For the text-containing cell, return its midpoint in (X, Y) coordinate format. 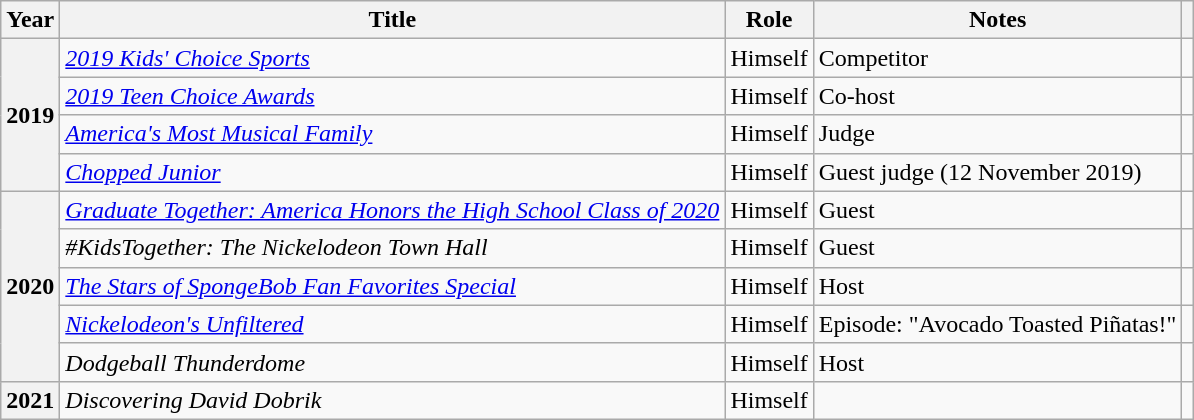
#KidsTogether: The Nickelodeon Town Hall (392, 248)
Discovering David Dobrik (392, 400)
The Stars of SpongeBob Fan Favorites Special (392, 286)
Dodgeball Thunderdome (392, 362)
Competitor (998, 58)
Role (769, 20)
Chopped Junior (392, 172)
Year (30, 20)
Graduate Together: America Honors the High School Class of 2020 (392, 210)
Notes (998, 20)
Title (392, 20)
Guest judge (12 November 2019) (998, 172)
2021 (30, 400)
Nickelodeon's Unfiltered (392, 324)
America's Most Musical Family (392, 134)
2019 Kids' Choice Sports (392, 58)
2019 (30, 115)
Judge (998, 134)
2020 (30, 286)
2019 Teen Choice Awards (392, 96)
Episode: "Avocado Toasted Piñatas!" (998, 324)
Co-host (998, 96)
